Identify which cell holds the provided text, then report its (x, y) central coordinate. 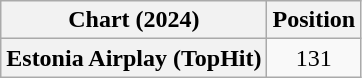
Estonia Airplay (TopHit) (134, 58)
131 (314, 58)
Position (314, 20)
Chart (2024) (134, 20)
